Output the (x, y) coordinate of the center of the cell containing the given text.  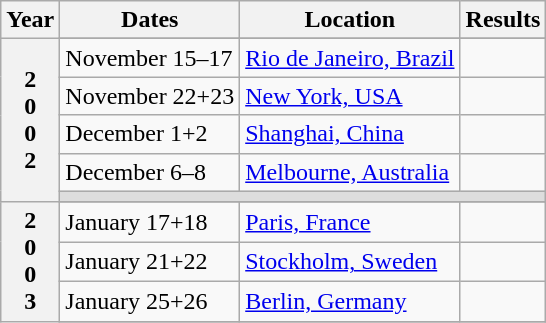
Dates (150, 20)
Year (30, 20)
November 15–17 (150, 58)
2003 (30, 262)
January 17+18 (150, 222)
2002 (30, 120)
Results (503, 20)
Rio de Janeiro, Brazil (350, 58)
Paris, France (350, 222)
December 1+2 (150, 134)
Berlin, Germany (350, 301)
Shanghai, China (350, 134)
Location (350, 20)
Melbourne, Australia (350, 172)
New York, USA (350, 96)
Stockholm, Sweden (350, 262)
January 25+26 (150, 301)
December 6–8 (150, 172)
January 21+22 (150, 262)
November 22+23 (150, 96)
